From the cell containing the given text, extract its center point as [x, y] coordinate. 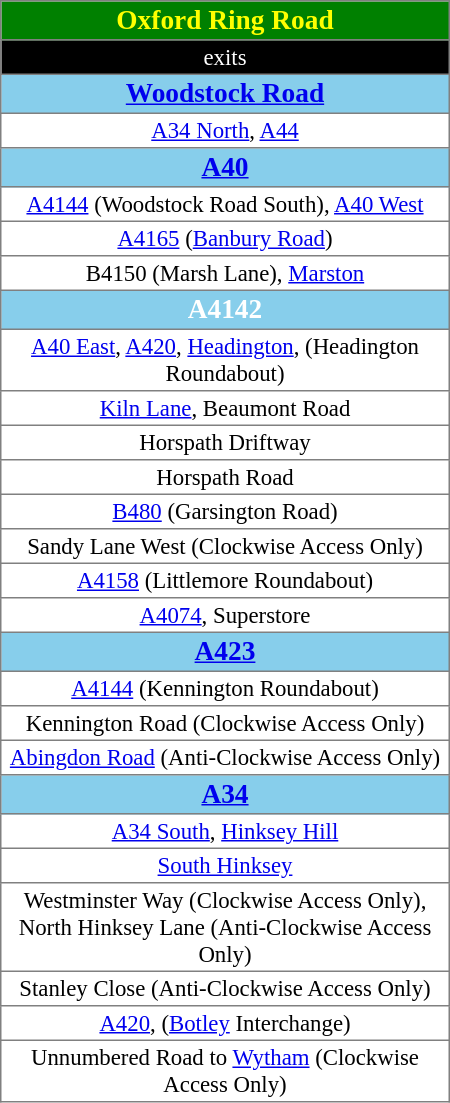
Woodstock Road [225, 94]
A34 [225, 794]
Horspath Road [225, 477]
A4142 [225, 310]
A4074, Superstore [225, 615]
Abingdon Road (Anti-Clockwise Access Only) [225, 757]
A34 North, A44 [225, 130]
Sandy Lane West (Clockwise Access Only) [225, 546]
Kiln Lane, Beaumont Road [225, 408]
Unnumbered Road to Wytham (Clockwise Access Only) [225, 1071]
Stanley Close (Anti-Clockwise Access Only) [225, 988]
A40 [225, 168]
A4144 (Kennington Roundabout) [225, 688]
Westminster Way (Clockwise Access Only), North Hinksey Lane (Anti-Clockwise Access Only) [225, 927]
Kennington Road (Clockwise Access Only) [225, 723]
A423 [225, 652]
South Hinksey [225, 865]
A420, (Botley Interchange) [225, 1023]
Oxford Ring Road [225, 20]
A4165 (Banbury Road) [225, 238]
A4144 (Woodstock Road South), A40 West [225, 204]
exits [225, 57]
A40 East, A420, Headington, (Headington Roundabout) [225, 360]
Horspath Driftway [225, 442]
A34 South, Hinksey Hill [225, 831]
B480 (Garsington Road) [225, 511]
A4158 (Littlemore Roundabout) [225, 580]
B4150 (Marsh Lane), Marston [225, 273]
